Provide the [X, Y] coordinate of the cell's center where the given text is located.  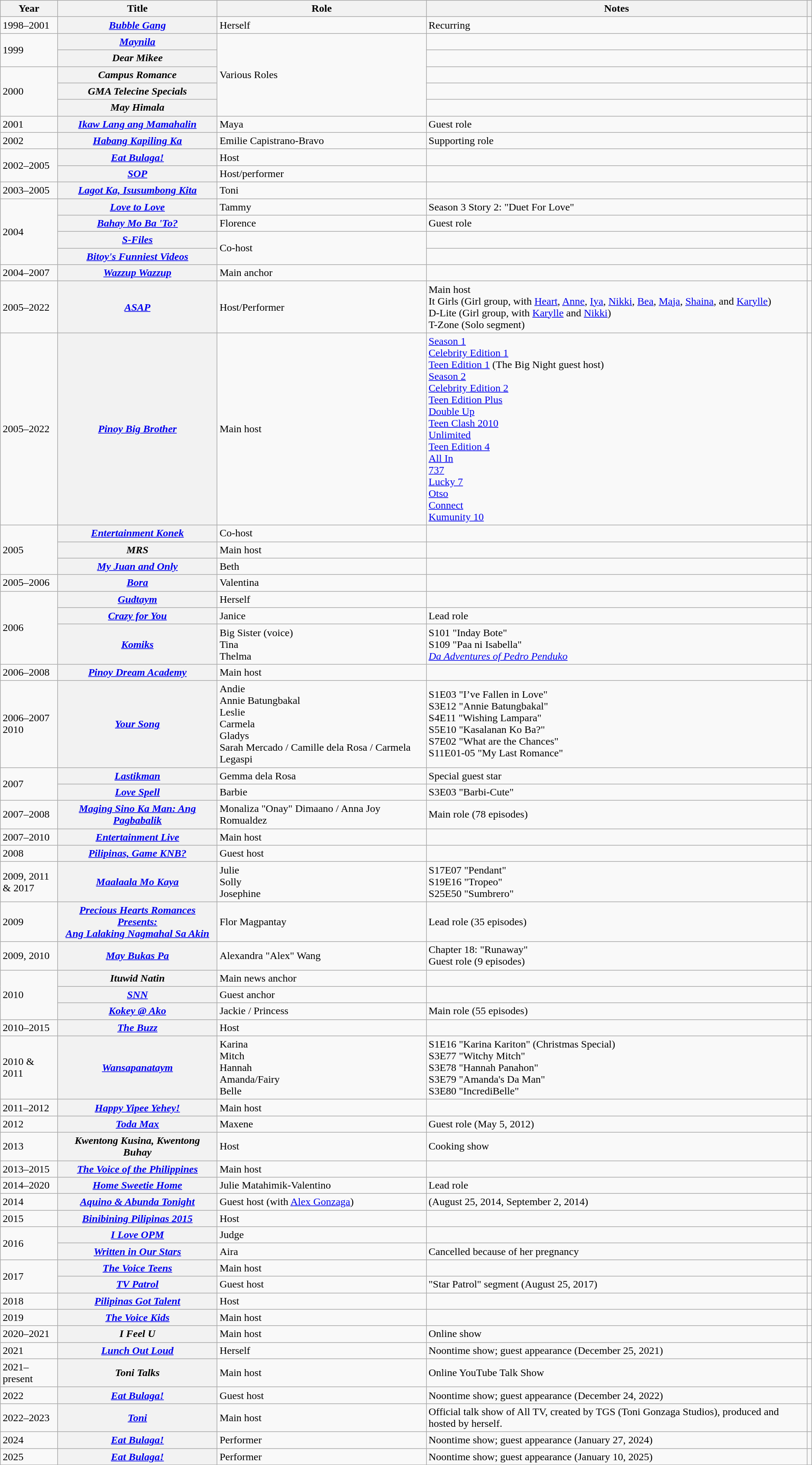
Toda Max [138, 1124]
May Himala [138, 108]
Year [29, 9]
Emilie Capistrano-Bravo [322, 141]
S1E16 "Karina Kariton" (Christmas Special) S3E77 "Witchy Mitch" S3E78 "Hannah Panahon" S3E79 "Amanda's Da Man" S3E80 "IncrediBelle" [616, 1068]
Bubble Gang [138, 25]
Dear Mikee [138, 58]
Chapter 18: "Runaway" Guest role (9 episodes) [616, 956]
TV Patrol [138, 1284]
2005–2006 [29, 583]
Janice [322, 616]
2010–2015 [29, 1028]
2006–2007 2010 [29, 724]
Maalaala Mo Kaya [138, 882]
Noontime show; guest appearance (December 24, 2022) [616, 1395]
Lunch Out Loud [138, 1350]
Lastikman [138, 775]
Bora [138, 583]
2015 [29, 1219]
Wansapanataym [138, 1068]
2009, 2010 [29, 956]
Precious Hearts Romances Presents:Ang Lalaking Nagmahal Sa Akin [138, 922]
2025 [29, 1457]
Special guest star [616, 775]
Notes [616, 9]
Home Sweetie Home [138, 1186]
Jackie / Princess [322, 1011]
Love Spell [138, 792]
SOP [138, 174]
2014–2020 [29, 1186]
Maya [322, 124]
2010 & 2011 [29, 1068]
Alexandra "Alex" Wang [322, 956]
"Star Patrol" segment (August 25, 2017) [616, 1284]
2008 [29, 854]
S101 "Inday Bote" S109 "Paa ni Isabella" Da Adventures of Pedro Penduko [616, 644]
Pilipinas Got Talent [138, 1301]
Cancelled because of her pregnancy [616, 1251]
Maxene [322, 1124]
Main role (78 episodes) [616, 815]
2024 [29, 1440]
Andie Annie Batungbakal Leslie Carmela Gladys Sarah Mercado / Camille dela Rosa / Carmela Legaspi [322, 724]
Supporting role [616, 141]
The Buzz [138, 1028]
S-Files [138, 240]
Guest host (with Alex Gonzaga) [322, 1202]
2007–2008 [29, 815]
Host/performer [322, 174]
Kwentong Kusina, Kwentong Buhay [138, 1146]
2002 [29, 141]
Maynila [138, 42]
My Juan and Only [138, 566]
Main anchor [322, 273]
Florence [322, 223]
2006–2008 [29, 672]
Flor Magpantay [322, 922]
2000 [29, 91]
Maging Sino Ka Man: Ang Pagbabalik [138, 815]
2007–2010 [29, 837]
ASAP [138, 307]
Campus Romance [138, 75]
The Voice of the Philippines [138, 1169]
2014 [29, 1202]
Pilipinas, Game KNB? [138, 854]
2022 [29, 1395]
2007 [29, 784]
2009, 2011 & 2017 [29, 882]
Your Song [138, 724]
Judge [322, 1235]
(August 25, 2014, September 2, 2014) [616, 1202]
Aira [322, 1251]
Season 3 Story 2: "Duet For Love" [616, 207]
Role [322, 9]
The Voice Teens [138, 1268]
Entertainment Live [138, 837]
2005 [29, 550]
2009 [29, 922]
2013–2015 [29, 1169]
Various Roles [322, 75]
I Love OPM [138, 1235]
Lagot Ka, Isusumbong Kita [138, 190]
2019 [29, 1317]
2011–2012 [29, 1107]
S3E03 "Barbi-Cute" [616, 792]
Habang Kapiling Ka [138, 141]
Host/Performer [322, 307]
2016 [29, 1243]
Tammy [322, 207]
2004 [29, 232]
2010 [29, 995]
2003–2005 [29, 190]
Main news anchor [322, 978]
2013 [29, 1146]
Beth [322, 566]
Bahay Mo Ba 'To? [138, 223]
Julie Solly Josephine [322, 882]
2004–2007 [29, 273]
Online show [616, 1334]
Noontime show; guest appearance (December 25, 2021) [616, 1350]
Komiks [138, 644]
Julie Matahimik-Valentino [322, 1186]
1999 [29, 50]
Binibining Pilipinas 2015 [138, 1219]
2021 [29, 1350]
Karina Mitch Hannah Amanda/Fairy Belle [322, 1068]
Aquino & Abunda Tonight [138, 1202]
Wazzup Wazzup [138, 273]
I Feel U [138, 1334]
2018 [29, 1301]
Love to Love [138, 207]
Ikaw Lang ang Mamahalin [138, 124]
Noontime show; guest appearance (January 10, 2025) [616, 1457]
2006 [29, 627]
SNN [138, 995]
Lead role (35 episodes) [616, 922]
Big Sister (voice) Tina Thelma [322, 644]
Guest role (May 5, 2012) [616, 1124]
1998–2001 [29, 25]
Crazy for You [138, 616]
S17E07 "Pendant" S19E16 "Tropeo" S25E50 "Sumbrero" [616, 882]
Monaliza "Onay" Dimaano / Anna Joy Romualdez [322, 815]
Gudtaym [138, 599]
2002–2005 [29, 165]
MRS [138, 550]
Pinoy Big Brother [138, 429]
May Bukas Pa [138, 956]
Valentina [322, 583]
Bitoy's Funniest Videos [138, 256]
2021–present [29, 1373]
Written in Our Stars [138, 1251]
Toni Talks [138, 1373]
2017 [29, 1276]
Kokey @ Ako [138, 1011]
Guest anchor [322, 995]
Ituwid Natin [138, 978]
GMA Telecine Specials [138, 91]
Title [138, 9]
Main role (55 episodes) [616, 1011]
2020–2021 [29, 1334]
Entertainment Konek [138, 533]
Gemma dela Rosa [322, 775]
2022–2023 [29, 1417]
Recurring [616, 25]
Happy Yipee Yehey! [138, 1107]
The Voice Kids [138, 1317]
2001 [29, 124]
Pinoy Dream Academy [138, 672]
Cooking show [616, 1146]
Official talk show of All TV, created by TGS (Toni Gonzaga Studios), produced and hosted by herself. [616, 1417]
Noontime show; guest appearance (January 27, 2024) [616, 1440]
2012 [29, 1124]
Online YouTube Talk Show [616, 1373]
Barbie [322, 792]
